From the cell containing the given text, extract its center point as [X, Y] coordinate. 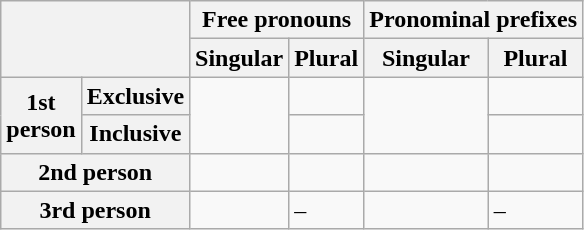
3rd person [96, 210]
Exclusive [135, 96]
Inclusive [135, 134]
2nd person [96, 172]
1stperson [41, 115]
Free pronouns [277, 20]
Pronominal prefixes [474, 20]
